Pinpoint the cell where the given text exists, returning its (x, y) midpoint coordinate. 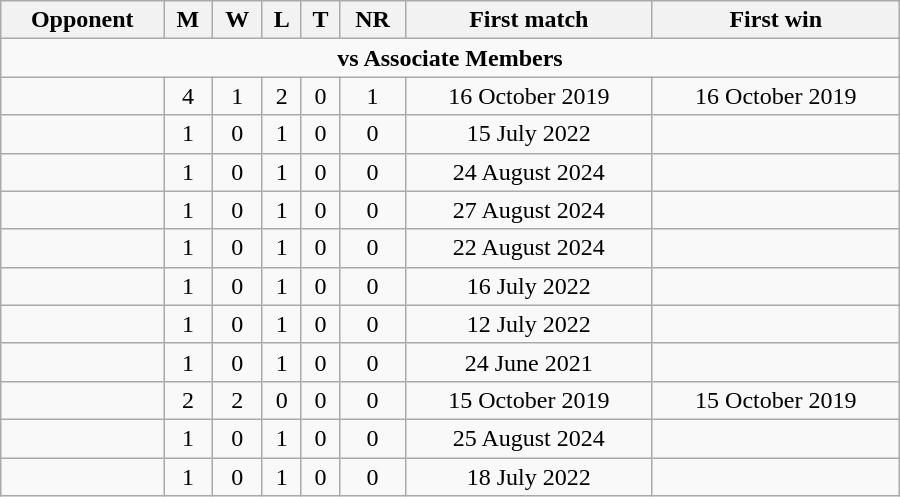
15 July 2022 (528, 134)
4 (188, 96)
L (282, 20)
First win (776, 20)
24 August 2024 (528, 172)
22 August 2024 (528, 248)
24 June 2021 (528, 362)
25 August 2024 (528, 438)
T (320, 20)
First match (528, 20)
18 July 2022 (528, 477)
12 July 2022 (528, 324)
27 August 2024 (528, 210)
Opponent (82, 20)
NR (373, 20)
M (188, 20)
W (237, 20)
vs Associate Members (450, 58)
16 July 2022 (528, 286)
